Determine the [X, Y] coordinate at the center of the cell enclosing the given text.  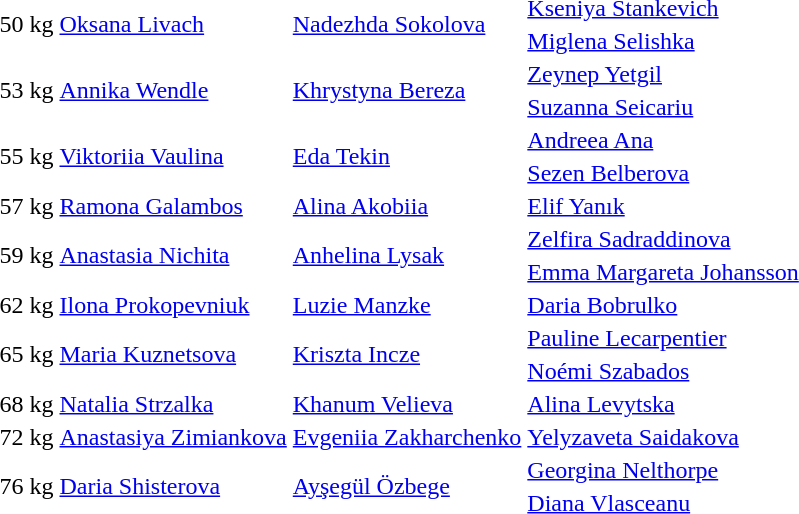
Annika Wendle [173, 90]
Khrystyna Bereza [407, 90]
Alina Akobiia [407, 206]
Anastasia Nichita [173, 256]
Evgeniia Zakharchenko [407, 437]
Viktoriia Vaulina [173, 156]
Khanum Velieva [407, 404]
Maria Kuznetsova [173, 354]
Kriszta Incze [407, 354]
Anhelina Lysak [407, 256]
Anastasiya Zimiankova [173, 437]
Eda Tekin [407, 156]
Natalia Strzalka [173, 404]
Luzie Manzke [407, 305]
Ramona Galambos [173, 206]
Ilona Prokopevniuk [173, 305]
